Output the (X, Y) coordinate of the center of the cell containing the given text.  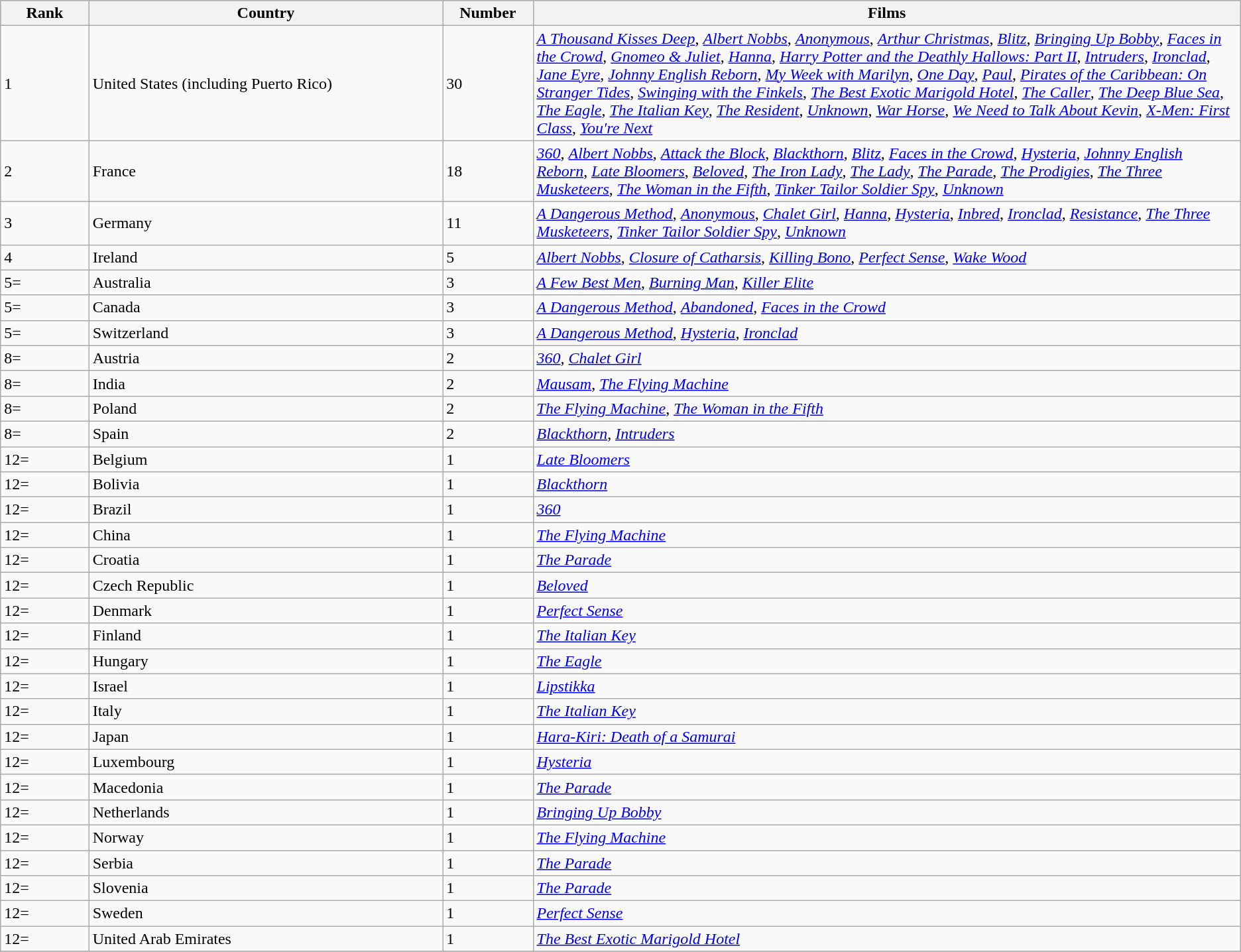
5 (488, 257)
Serbia (266, 863)
Hysteria (887, 762)
Blackthorn, Intruders (887, 434)
Croatia (266, 560)
Luxembourg (266, 762)
Israel (266, 686)
The Flying Machine, The Woman in the Fifth (887, 408)
Country (266, 13)
Austria (266, 358)
A Dangerous Method, Anonymous, Chalet Girl, Hanna, Hysteria, Inbred, Ironclad, Resistance, The Three Musketeers, Tinker Tailor Soldier Spy, Unknown (887, 223)
A Dangerous Method, Abandoned, Faces in the Crowd (887, 308)
Poland (266, 408)
Macedonia (266, 787)
United Arab Emirates (266, 939)
Lipstikka (887, 686)
11 (488, 223)
China (266, 535)
Blackthorn (887, 485)
The Eagle (887, 661)
4 (45, 257)
30 (488, 84)
360 (887, 510)
Belgium (266, 459)
Denmark (266, 611)
Czech Republic (266, 585)
Finland (266, 636)
France (266, 171)
Hara-Kiri: Death of a Samurai (887, 737)
Switzerland (266, 333)
A Few Best Men, Burning Man, Killer Elite (887, 282)
Netherlands (266, 812)
Ireland (266, 257)
Australia (266, 282)
Bolivia (266, 485)
Spain (266, 434)
Rank (45, 13)
Bringing Up Bobby (887, 812)
Germany (266, 223)
Italy (266, 711)
18 (488, 171)
Hungary (266, 661)
Late Bloomers (887, 459)
India (266, 383)
Japan (266, 737)
Norway (266, 837)
Brazil (266, 510)
Mausam, The Flying Machine (887, 383)
The Best Exotic Marigold Hotel (887, 939)
Sweden (266, 914)
360, Chalet Girl (887, 358)
Number (488, 13)
A Dangerous Method, Hysteria, Ironclad (887, 333)
Canada (266, 308)
United States (including Puerto Rico) (266, 84)
Slovenia (266, 888)
Films (887, 13)
Beloved (887, 585)
Albert Nobbs, Closure of Catharsis, Killing Bono, Perfect Sense, Wake Wood (887, 257)
